Output the [x, y] coordinate of the center of the cell containing the given text.  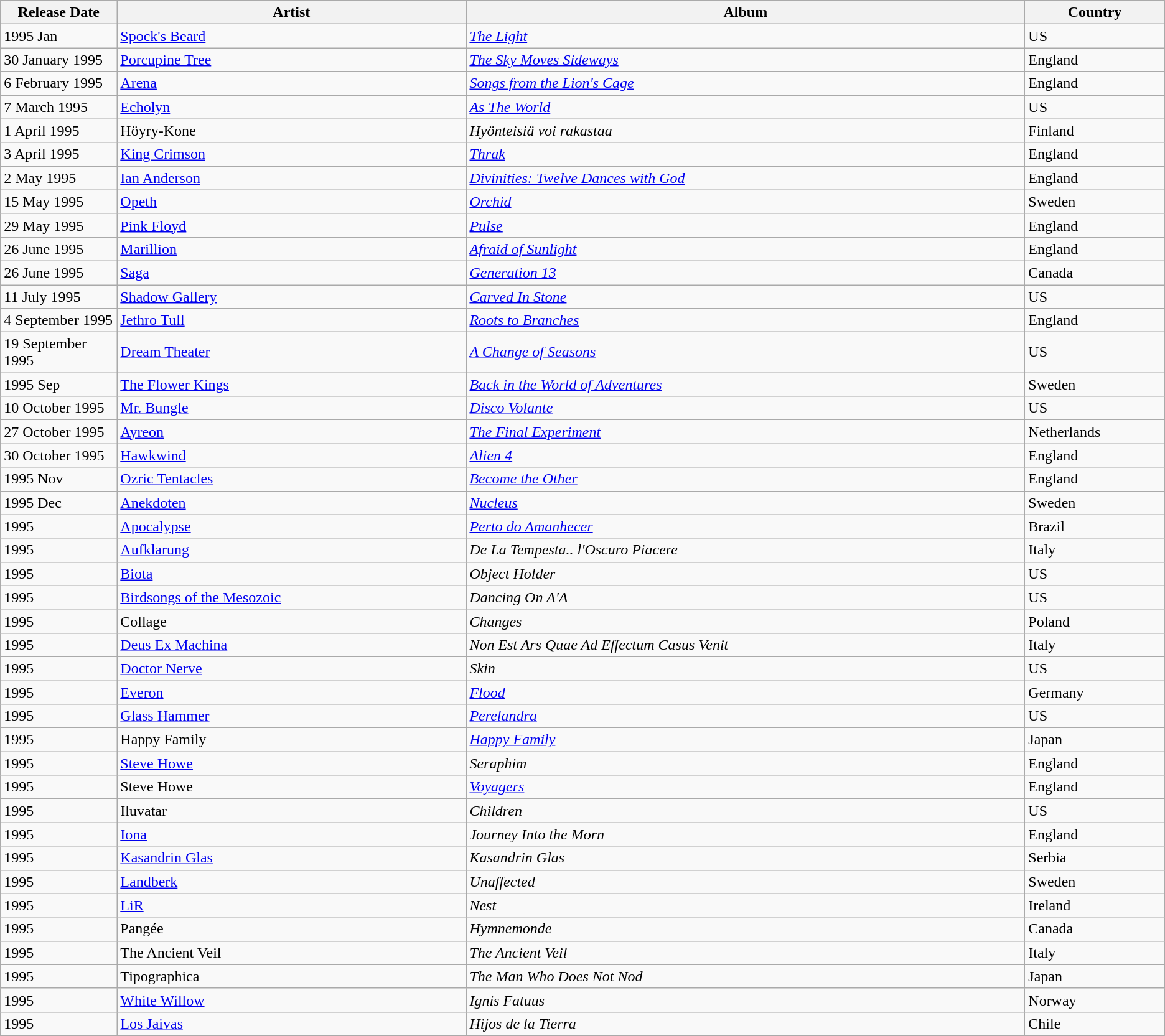
Biota [291, 574]
Disco Volante [746, 408]
Country [1095, 12]
Afraid of Sunlight [746, 249]
Marillion [291, 249]
Journey Into the Morn [746, 834]
Höyry-Kone [291, 131]
1995 Nov [58, 479]
Saga [291, 273]
Hawkwind [291, 455]
Spock's Beard [291, 36]
LiR [291, 905]
Jethro Tull [291, 320]
Chile [1095, 1024]
As The World [746, 107]
The Final Experiment [746, 432]
Orchid [746, 202]
4 September 1995 [58, 320]
Opeth [291, 202]
Songs from the Lion's Cage [746, 83]
Pink Floyd [291, 225]
Collage [291, 621]
Poland [1095, 621]
Pulse [746, 225]
Deus Ex Machina [291, 645]
De La Tempesta.. l'Oscuro Piacere [746, 550]
Apocalypse [291, 526]
A Change of Seasons [746, 352]
Seraphim [746, 763]
Doctor Nerve [291, 668]
6 February 1995 [58, 83]
1995 Sep [58, 385]
Landberk [291, 882]
Artist [291, 12]
2 May 1995 [58, 178]
Shadow Gallery [291, 297]
Aufklarung [291, 550]
29 May 1995 [58, 225]
15 May 1995 [58, 202]
Back in the World of Adventures [746, 385]
30 January 1995 [58, 60]
Tipographica [291, 976]
10 October 1995 [58, 408]
Hijos de la Tierra [746, 1024]
Carved In Stone [746, 297]
Ayreon [291, 432]
The Man Who Does Not Nod [746, 976]
Glass Hammer [291, 716]
Porcupine Tree [291, 60]
Brazil [1095, 526]
11 July 1995 [58, 297]
Roots to Branches [746, 320]
1 April 1995 [58, 131]
Unaffected [746, 882]
Arena [291, 83]
Ireland [1095, 905]
Everon [291, 693]
1995 Dec [58, 503]
Anekdoten [291, 503]
Pangée [291, 929]
Object Holder [746, 574]
Serbia [1095, 858]
Voyagers [746, 787]
Ignis Fatuus [746, 1000]
The Sky Moves Sideways [746, 60]
Ozric Tentacles [291, 479]
Thrak [746, 154]
Finland [1095, 131]
Netherlands [1095, 432]
Alien 4 [746, 455]
30 October 1995 [58, 455]
Children [746, 811]
3 April 1995 [58, 154]
Album [746, 12]
Dream Theater [291, 352]
Nucleus [746, 503]
Mr. Bungle [291, 408]
The Flower Kings [291, 385]
White Willow [291, 1000]
7 March 1995 [58, 107]
Iona [291, 834]
Norway [1095, 1000]
Divinities: Twelve Dances with God [746, 178]
Non Est Ars Quae Ad Effectum Casus Venit [746, 645]
Perto do Amanhecer [746, 526]
Flood [746, 693]
King Crimson [291, 154]
1995 Jan [58, 36]
Echolyn [291, 107]
Changes [746, 621]
Germany [1095, 693]
19 September 1995 [58, 352]
Los Jaivas [291, 1024]
The Light [746, 36]
Skin [746, 668]
Release Date [58, 12]
Dancing On A'A [746, 597]
Hyönteisiä voi rakastaa [746, 131]
27 October 1995 [58, 432]
Iluvatar [291, 811]
Become the Other [746, 479]
Perelandra [746, 716]
Hymnemonde [746, 929]
Generation 13 [746, 273]
Birdsongs of the Mesozoic [291, 597]
Nest [746, 905]
Ian Anderson [291, 178]
